Provide the [X, Y] coordinate of the cell's center where the given text is located.  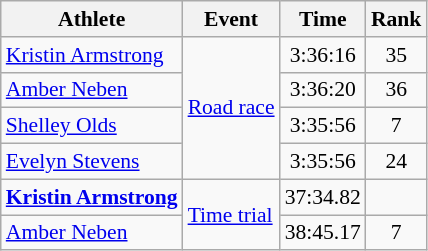
36 [396, 90]
38:45.17 [323, 233]
Road race [232, 108]
37:34.82 [323, 197]
Time trial [232, 214]
3:36:20 [323, 90]
Athlete [92, 19]
24 [396, 162]
Evelyn Stevens [92, 162]
35 [396, 55]
Event [232, 19]
3:36:16 [323, 55]
Time [323, 19]
Rank [396, 19]
Shelley Olds [92, 126]
